Locate the cell with the specified text and output its (X, Y) center coordinate. 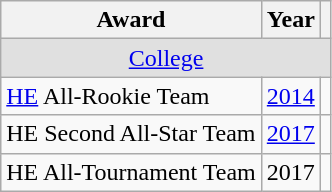
HE All-Rookie Team (132, 96)
College (166, 58)
Award (132, 20)
Year (290, 20)
2014 (290, 96)
HE Second All-Star Team (132, 134)
HE All-Tournament Team (132, 172)
